Extract the [x, y] coordinate from the center of the cell holding the provided text.  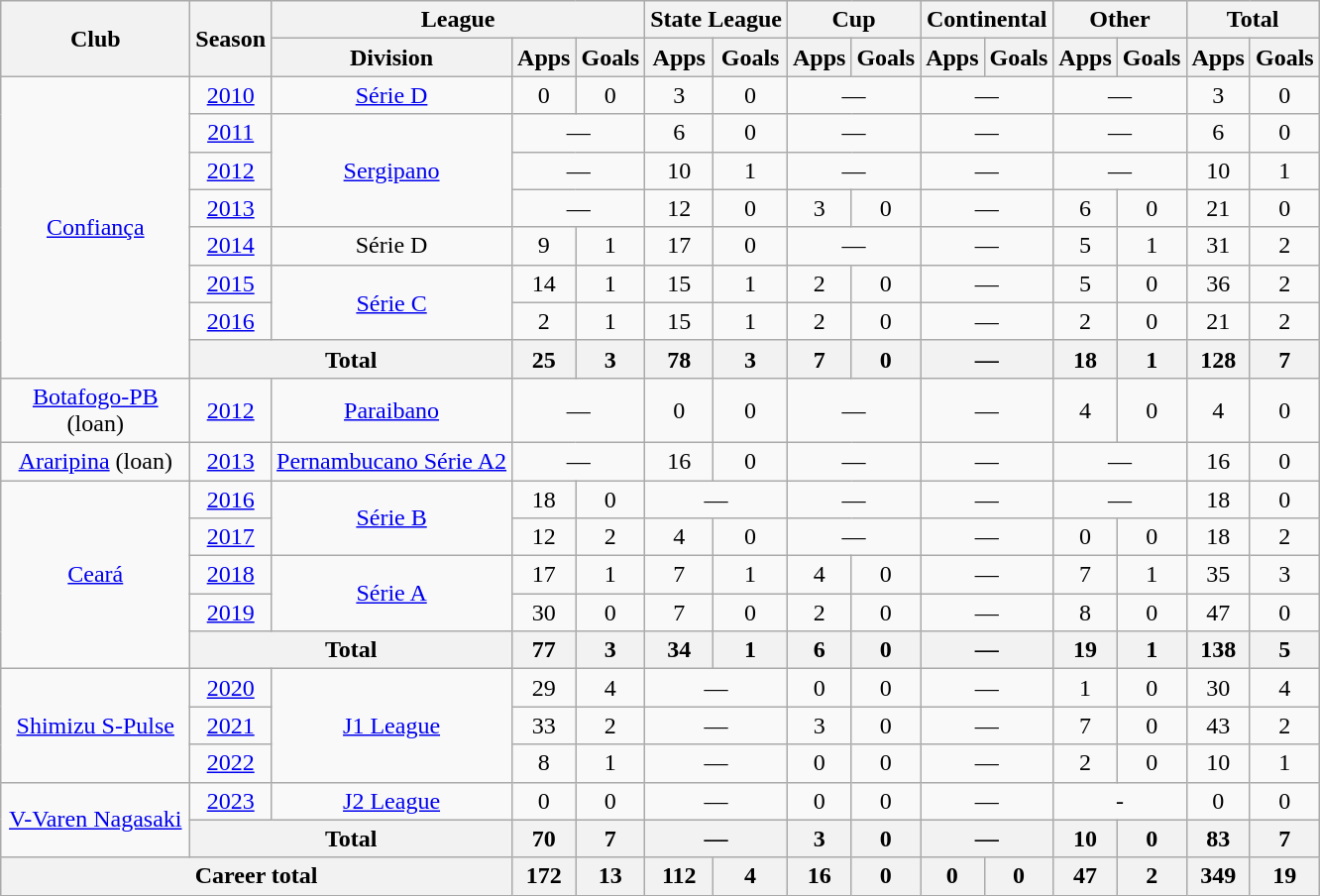
13 [610, 876]
Série B [392, 517]
14 [544, 283]
25 [544, 359]
Career total [257, 876]
112 [680, 876]
J2 League [392, 801]
2014 [231, 246]
Other [1120, 20]
2018 [231, 575]
Club [95, 39]
77 [544, 650]
33 [544, 726]
78 [680, 359]
Sergipano [392, 170]
2021 [231, 726]
Paraibano [392, 410]
70 [544, 839]
2020 [231, 688]
Confiança [95, 227]
Division [392, 57]
29 [544, 688]
2023 [231, 801]
2011 [231, 133]
Botafogo-PB (loan) [95, 410]
Araripina (loan) [95, 461]
2017 [231, 537]
J1 League [392, 726]
Continental [987, 20]
2022 [231, 763]
349 [1218, 876]
172 [544, 876]
State League [716, 20]
9 [544, 246]
34 [680, 650]
2019 [231, 613]
2015 [231, 283]
31 [1218, 246]
Shimizu S-Pulse [95, 726]
League [458, 20]
83 [1218, 839]
36 [1218, 283]
Ceará [95, 574]
Pernambucano Série A2 [392, 461]
128 [1218, 359]
43 [1218, 726]
Série A [392, 594]
138 [1218, 650]
2010 [231, 95]
Série C [392, 302]
35 [1218, 575]
Season [231, 39]
V-Varen Nagasaki [95, 820]
Cup [853, 20]
- [1120, 801]
